From the cell containing the given text, extract its center point as [X, Y] coordinate. 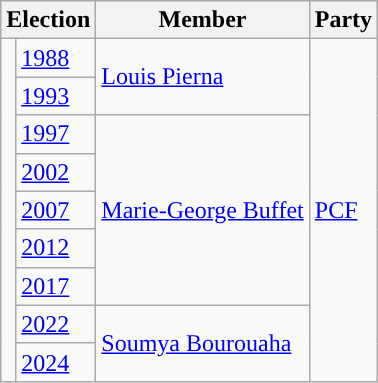
2002 [56, 172]
2024 [56, 362]
PCF [343, 210]
2007 [56, 210]
2012 [56, 248]
Member [202, 20]
Louis Pierna [202, 77]
Election [48, 20]
2022 [56, 324]
Marie-George Buffet [202, 210]
Soumya Bourouaha [202, 343]
1993 [56, 96]
Party [343, 20]
2017 [56, 286]
1988 [56, 58]
1997 [56, 134]
